Extract the (X, Y) coordinate from the center of the cell holding the provided text.  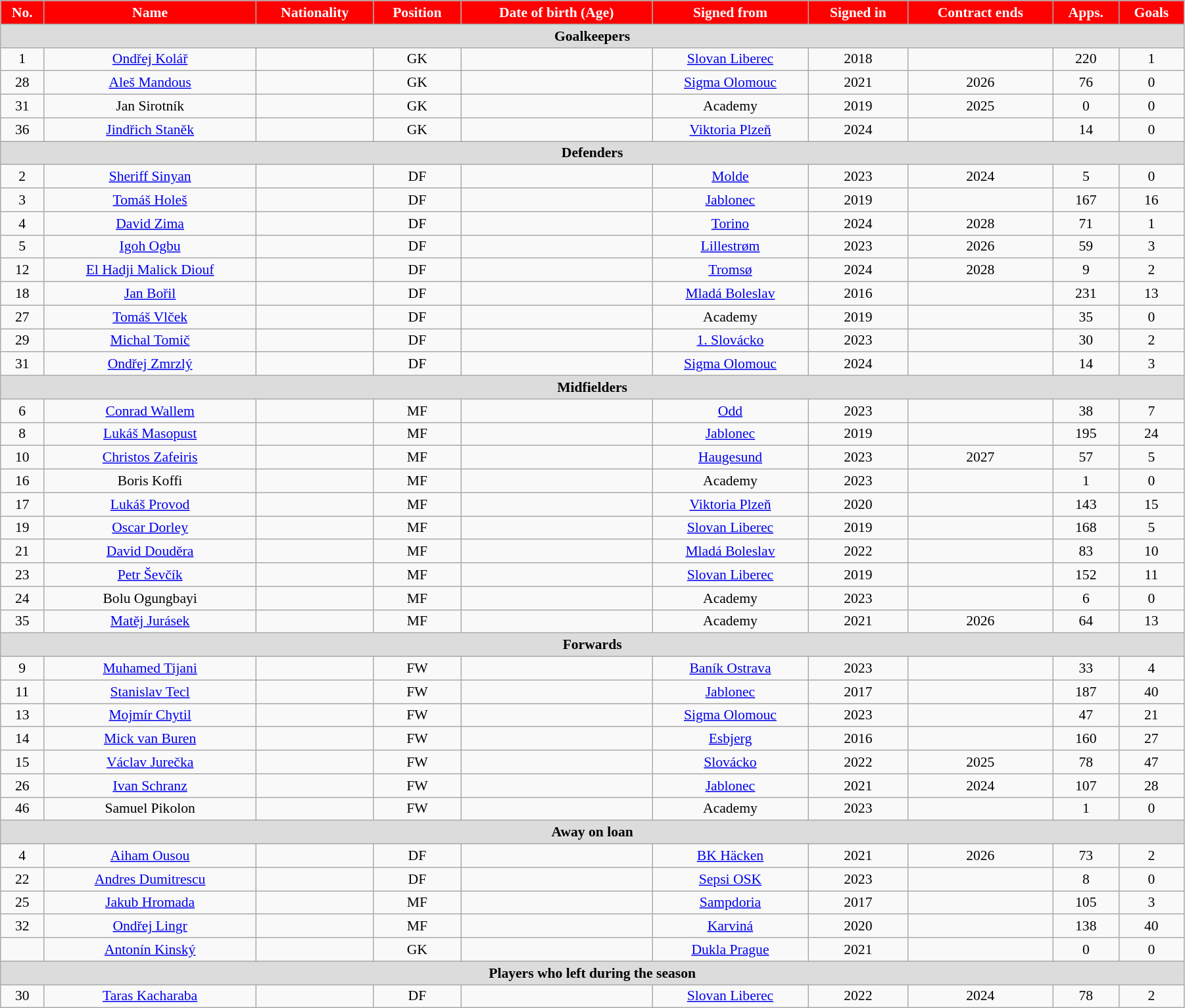
57 (1086, 458)
Ondřej Zmrzlý (150, 364)
Tomáš Holeš (150, 200)
Andres Dumitrescu (150, 879)
Name (150, 12)
143 (1086, 504)
Oscar Dorley (150, 528)
Conrad Wallem (150, 411)
Tomáš Vlček (150, 317)
Samuel Pikolon (150, 809)
Midfielders (592, 387)
Signed from (731, 12)
Boris Koffi (150, 481)
73 (1086, 856)
Haugesund (731, 458)
Taras Kacharaba (150, 996)
17 (22, 504)
71 (1086, 224)
Igoh Ogbu (150, 247)
46 (22, 809)
Václav Jurečka (150, 762)
Baník Ostrava (731, 669)
1. Slovácko (731, 341)
Karviná (731, 926)
Lillestrøm (731, 247)
David Douděra (150, 552)
Torino (731, 224)
36 (22, 130)
Christos Zafeiris (150, 458)
Ondřej Lingr (150, 926)
195 (1086, 434)
220 (1086, 59)
Mick van Buren (150, 739)
29 (22, 341)
Ondřej Kolář (150, 59)
76 (1086, 83)
107 (1086, 786)
Michal Tomič (150, 341)
Apps. (1086, 12)
152 (1086, 575)
2018 (858, 59)
Aleš Mandous (150, 83)
231 (1086, 294)
Position (417, 12)
Jan Sirotník (150, 107)
Signed in (858, 12)
105 (1086, 903)
Antonín Kinský (150, 949)
Away on loan (592, 832)
Tromsø (731, 270)
19 (22, 528)
7 (1151, 411)
18 (22, 294)
Mojmír Chytil (150, 715)
168 (1086, 528)
22 (22, 879)
Jindřich Staněk (150, 130)
23 (22, 575)
Sheriff Sinyan (150, 177)
Stanislav Tecl (150, 692)
Goals (1151, 12)
26 (22, 786)
Sampdoria (731, 903)
Petr Ševčík (150, 575)
BK Häcken (731, 856)
Jan Bořil (150, 294)
Defenders (592, 153)
138 (1086, 926)
Muhamed Tijani (150, 669)
64 (1086, 621)
No. (22, 12)
38 (1086, 411)
167 (1086, 200)
Esbjerg (731, 739)
Players who left during the season (592, 973)
Ivan Schranz (150, 786)
83 (1086, 552)
El Hadji Malick Diouf (150, 270)
187 (1086, 692)
Contract ends (980, 12)
Nationality (314, 12)
33 (1086, 669)
Jakub Hromada (150, 903)
Sepsi OSK (731, 879)
59 (1086, 247)
Forwards (592, 645)
Matěj Jurásek (150, 621)
12 (22, 270)
Molde (731, 177)
Lukáš Provod (150, 504)
160 (1086, 739)
25 (22, 903)
Aiham Ousou (150, 856)
Bolu Ogungbayi (150, 598)
Lukáš Masopust (150, 434)
Slovácko (731, 762)
2027 (980, 458)
Dukla Prague (731, 949)
Goalkeepers (592, 36)
Date of birth (Age) (556, 12)
Odd (731, 411)
David Zima (150, 224)
32 (22, 926)
